Find where the given text appears and provide that cell's center as [X, Y] coordinate. 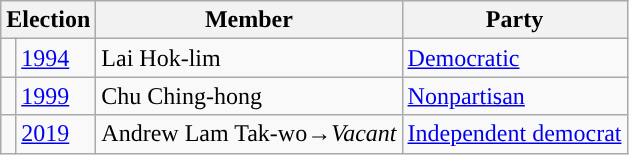
1999 [56, 96]
Party [514, 20]
Independent democrat [514, 134]
Chu Ching-hong [249, 96]
Lai Hok-lim [249, 58]
1994 [56, 58]
Election [48, 20]
2019 [56, 134]
Democratic [514, 58]
Member [249, 20]
Nonpartisan [514, 96]
Andrew Lam Tak-wo→Vacant [249, 134]
